Scan for the cell matching the given text and deliver its (X, Y) coordinate at center. 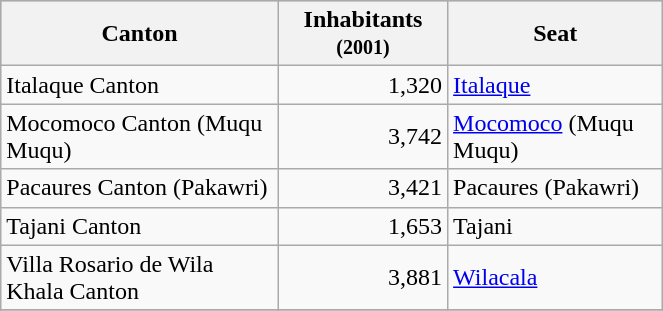
1,320 (362, 85)
Mocomoco Canton (Muqu Muqu) (140, 136)
Seat (556, 34)
Inhabitants (2001) (362, 34)
Tajani Canton (140, 226)
Italaque (556, 85)
3,421 (362, 188)
3,881 (362, 278)
Pacaures (Pakawri) (556, 188)
Wilacala (556, 278)
Canton (140, 34)
1,653 (362, 226)
Pacaures Canton (Pakawri) (140, 188)
Tajani (556, 226)
Villa Rosario de Wila Khala Canton (140, 278)
Mocomoco (Muqu Muqu) (556, 136)
Italaque Canton (140, 85)
3,742 (362, 136)
